Provide the [x, y] coordinate of the cell's center where the given text is located.  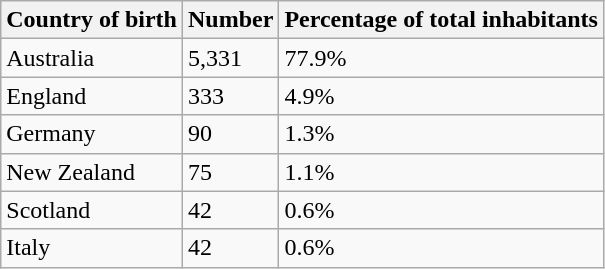
New Zealand [92, 172]
England [92, 96]
77.9% [442, 58]
Australia [92, 58]
Percentage of total inhabitants [442, 20]
1.1% [442, 172]
Germany [92, 134]
Number [230, 20]
90 [230, 134]
Scotland [92, 210]
1.3% [442, 134]
333 [230, 96]
75 [230, 172]
5,331 [230, 58]
Italy [92, 248]
Country of birth [92, 20]
4.9% [442, 96]
